Search for the cell housing the specified text and yield its (X, Y) center coordinate. 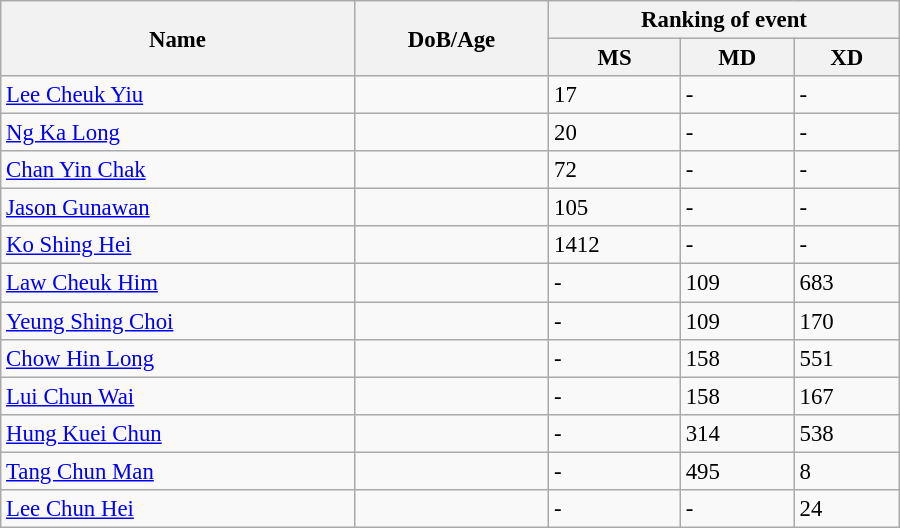
167 (846, 396)
Lui Chun Wai (178, 396)
MD (737, 58)
495 (737, 471)
105 (615, 208)
1412 (615, 245)
DoB/Age (452, 38)
Jason Gunawan (178, 208)
24 (846, 509)
Lee Cheuk Yiu (178, 95)
MS (615, 58)
551 (846, 358)
Lee Chun Hei (178, 509)
Name (178, 38)
Ranking of event (724, 20)
8 (846, 471)
Chow Hin Long (178, 358)
Tang Chun Man (178, 471)
Ng Ka Long (178, 133)
538 (846, 433)
72 (615, 170)
Hung Kuei Chun (178, 433)
683 (846, 283)
170 (846, 321)
314 (737, 433)
XD (846, 58)
20 (615, 133)
Chan Yin Chak (178, 170)
Ko Shing Hei (178, 245)
17 (615, 95)
Law Cheuk Him (178, 283)
Yeung Shing Choi (178, 321)
